Capture the cell that displays the provided text and extract its [X, Y] central coordinate. 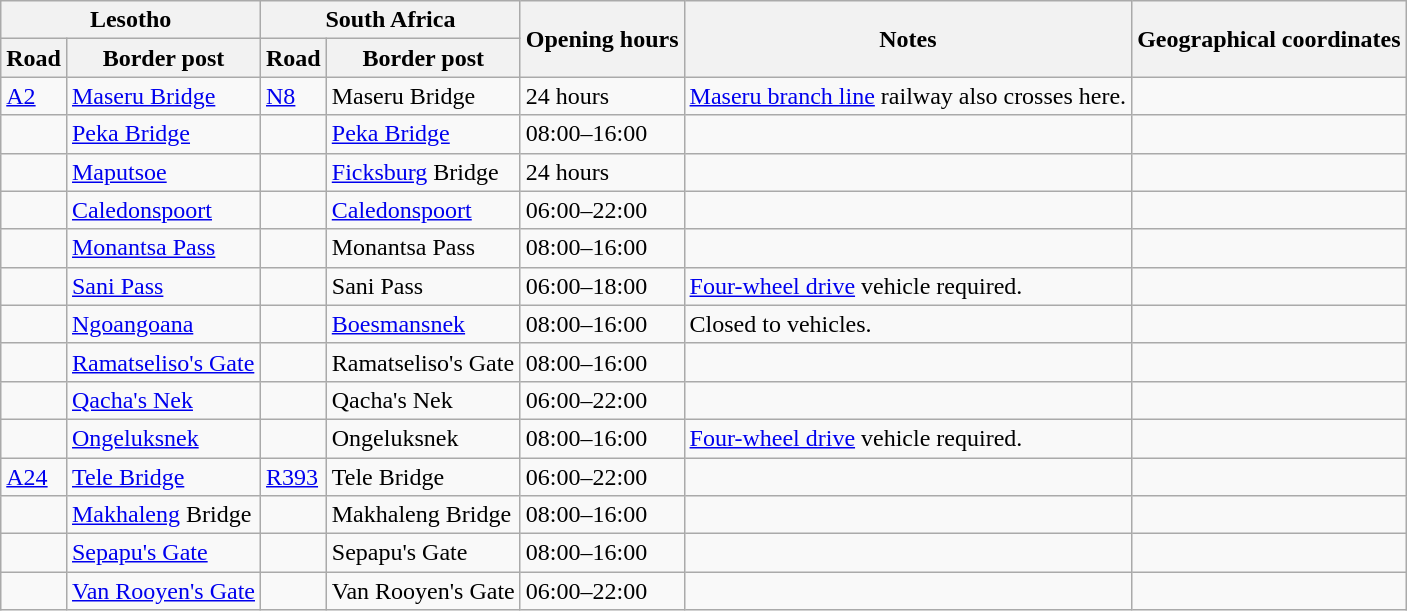
Opening hours [602, 39]
Closed to vehicles. [908, 324]
06:00–18:00 [602, 286]
R393 [294, 477]
South Africa [391, 20]
Notes [908, 39]
Boesmansnek [423, 324]
Maseru branch line railway also crosses here. [908, 96]
A24 [34, 477]
Geographical coordinates [1269, 39]
Ngoangoana [163, 324]
N8 [294, 96]
Lesotho [131, 20]
A2 [34, 96]
Maputsoe [163, 172]
Ficksburg Bridge [423, 172]
